Extract the (X, Y) coordinate from the center of the cell holding the provided text.  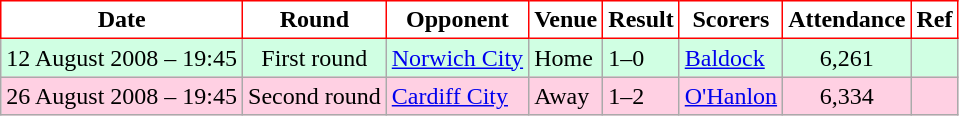
Opponent (457, 20)
1–0 (641, 58)
Result (641, 20)
6,334 (847, 96)
Baldock (730, 58)
O'Hanlon (730, 96)
1–2 (641, 96)
Second round (315, 96)
6,261 (847, 58)
Round (315, 20)
Home (566, 58)
Away (566, 96)
26 August 2008 – 19:45 (122, 96)
Venue (566, 20)
Scorers (730, 20)
Norwich City (457, 58)
First round (315, 58)
Cardiff City (457, 96)
Attendance (847, 20)
Ref (934, 20)
Date (122, 20)
12 August 2008 – 19:45 (122, 58)
